Extract the [X, Y] coordinate from the center of the cell holding the provided text.  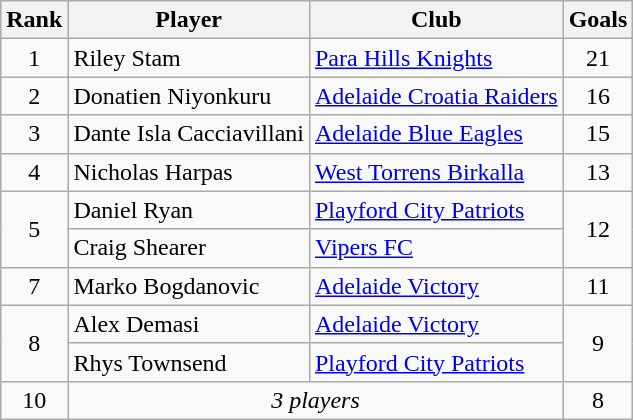
Player [189, 20]
Para Hills Knights [436, 58]
3 [34, 134]
21 [598, 58]
Adelaide Croatia Raiders [436, 96]
Marko Bogdanovic [189, 286]
12 [598, 229]
Adelaide Blue Eagles [436, 134]
2 [34, 96]
Craig Shearer [189, 248]
5 [34, 229]
15 [598, 134]
Vipers FC [436, 248]
9 [598, 343]
Donatien Niyonkuru [189, 96]
Riley Stam [189, 58]
3 players [316, 400]
Daniel Ryan [189, 210]
7 [34, 286]
Rank [34, 20]
11 [598, 286]
Rhys Townsend [189, 362]
Club [436, 20]
Dante Isla Cacciavillani [189, 134]
Alex Demasi [189, 324]
10 [34, 400]
West Torrens Birkalla [436, 172]
Goals [598, 20]
Nicholas Harpas [189, 172]
1 [34, 58]
13 [598, 172]
16 [598, 96]
4 [34, 172]
